Provide the (x, y) coordinate of the cell's center where the given text is located.  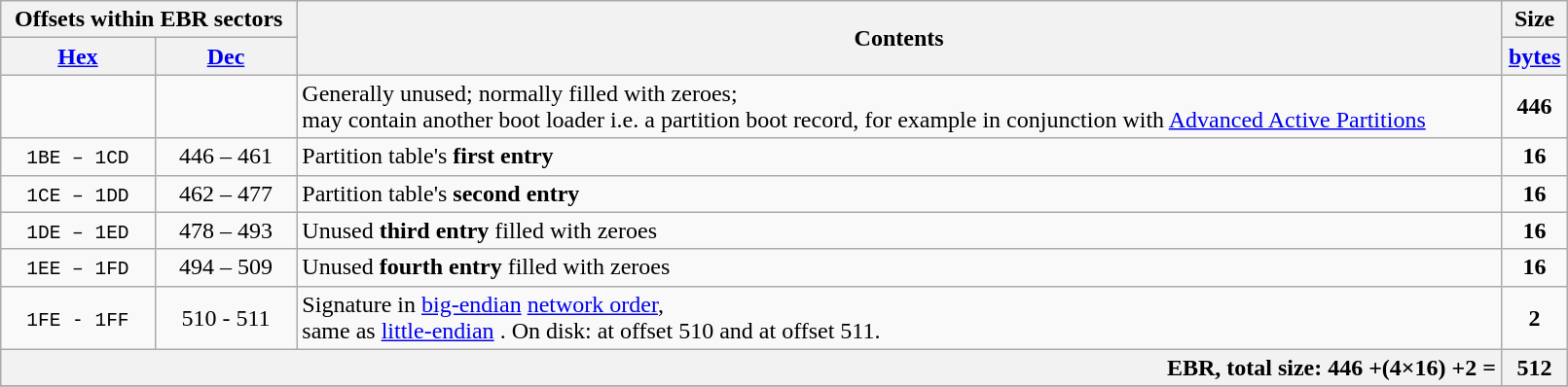
Offsets within EBR sectors (149, 19)
bytes (1534, 56)
494 – 509 (226, 267)
446 (1534, 107)
1EE – 1FD (78, 267)
510 - 511 (226, 317)
512 (1534, 368)
Dec (226, 56)
Partition table's first entry (899, 157)
Partition table's second entry (899, 193)
Hex (78, 56)
EBR, total size: 446 +(4×16) +2 = (751, 368)
Unused fourth entry filled with zeroes (899, 267)
Contents (899, 38)
1BE – 1CD (78, 157)
Size (1534, 19)
1DE – 1ED (78, 230)
478 – 493 (226, 230)
1FE - 1FF (78, 317)
Unused third entry filled with zeroes (899, 230)
1CE – 1DD (78, 193)
Signature in big-endian network order,same as little-endian . On disk: at offset 510 and at offset 511. (899, 317)
462 – 477 (226, 193)
2 (1534, 317)
446 – 461 (226, 157)
